Find where the given text appears and provide that cell's center as (x, y) coordinate. 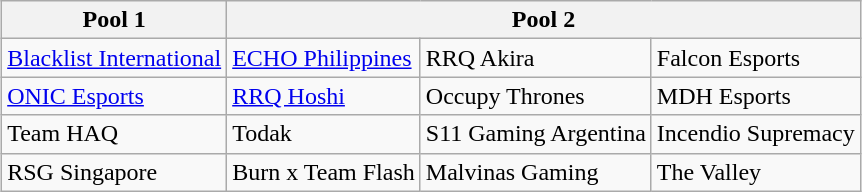
ONIC Esports (114, 96)
Pool 2 (544, 20)
MDH Esports (756, 96)
Malvinas Gaming (536, 172)
The Valley (756, 172)
Blacklist International (114, 58)
Occupy Thrones (536, 96)
Pool 1 (114, 20)
Falcon Esports (756, 58)
Team HAQ (114, 134)
S11 Gaming Argentina (536, 134)
RRQ Akira (536, 58)
RSG Singapore (114, 172)
RRQ Hoshi (324, 96)
Incendio Supremacy (756, 134)
ECHO Philippines (324, 58)
Burn x Team Flash (324, 172)
Todak (324, 134)
